Provide the [x, y] coordinate of the cell's center where the given text is located.  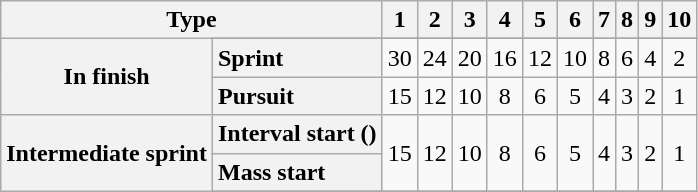
Mass start [297, 172]
16 [504, 58]
Pursuit [297, 96]
Sprint [297, 58]
30 [400, 58]
Type [192, 20]
In finish [107, 77]
Intermediate sprint [107, 153]
9 [650, 20]
7 [604, 20]
24 [434, 58]
Interval start () [297, 134]
20 [470, 58]
